Search for the cell housing the specified text and yield its [X, Y] center coordinate. 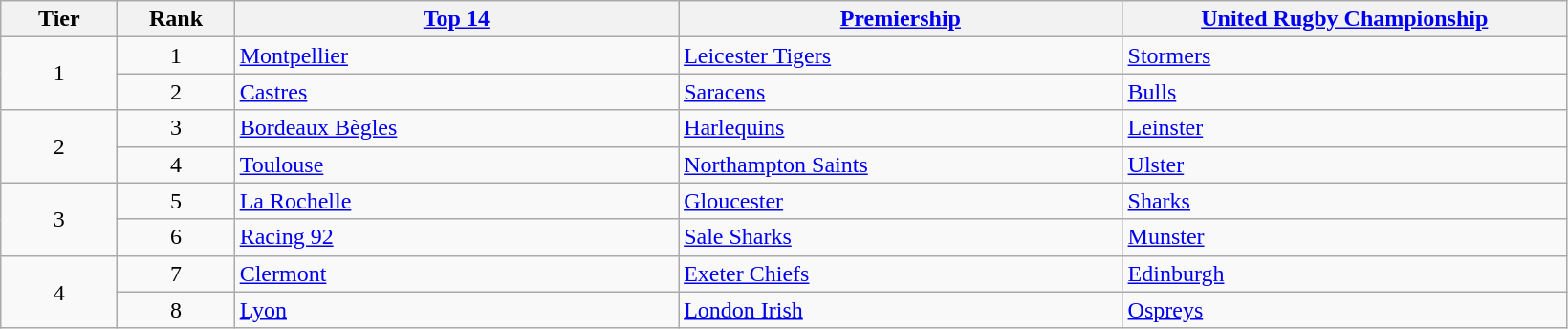
Montpellier [456, 55]
Leinster [1344, 128]
Bordeaux Bègles [456, 128]
Exeter Chiefs [901, 274]
Sale Sharks [901, 237]
Northampton Saints [901, 164]
Tier [59, 19]
Top 14 [456, 19]
La Rochelle [456, 201]
Saracens [901, 92]
5 [176, 201]
Toulouse [456, 164]
United Rugby Championship [1344, 19]
Ulster [1344, 164]
London Irish [901, 310]
Racing 92 [456, 237]
Lyon [456, 310]
Gloucester [901, 201]
6 [176, 237]
Rank [176, 19]
7 [176, 274]
Clermont [456, 274]
Castres [456, 92]
Sharks [1344, 201]
Edinburgh [1344, 274]
Ospreys [1344, 310]
Bulls [1344, 92]
Leicester Tigers [901, 55]
Stormers [1344, 55]
Munster [1344, 237]
Premiership [901, 19]
Harlequins [901, 128]
8 [176, 310]
